Search for the cell housing the specified text and yield its [x, y] center coordinate. 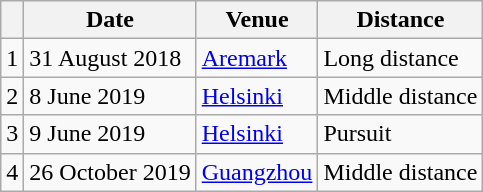
31 August 2018 [110, 58]
9 June 2019 [110, 134]
4 [12, 172]
Guangzhou [257, 172]
Distance [400, 20]
Long distance [400, 58]
Venue [257, 20]
26 October 2019 [110, 172]
8 June 2019 [110, 96]
Date [110, 20]
Aremark [257, 58]
Pursuit [400, 134]
2 [12, 96]
3 [12, 134]
1 [12, 58]
